From the cell containing the given text, extract its center point as (x, y) coordinate. 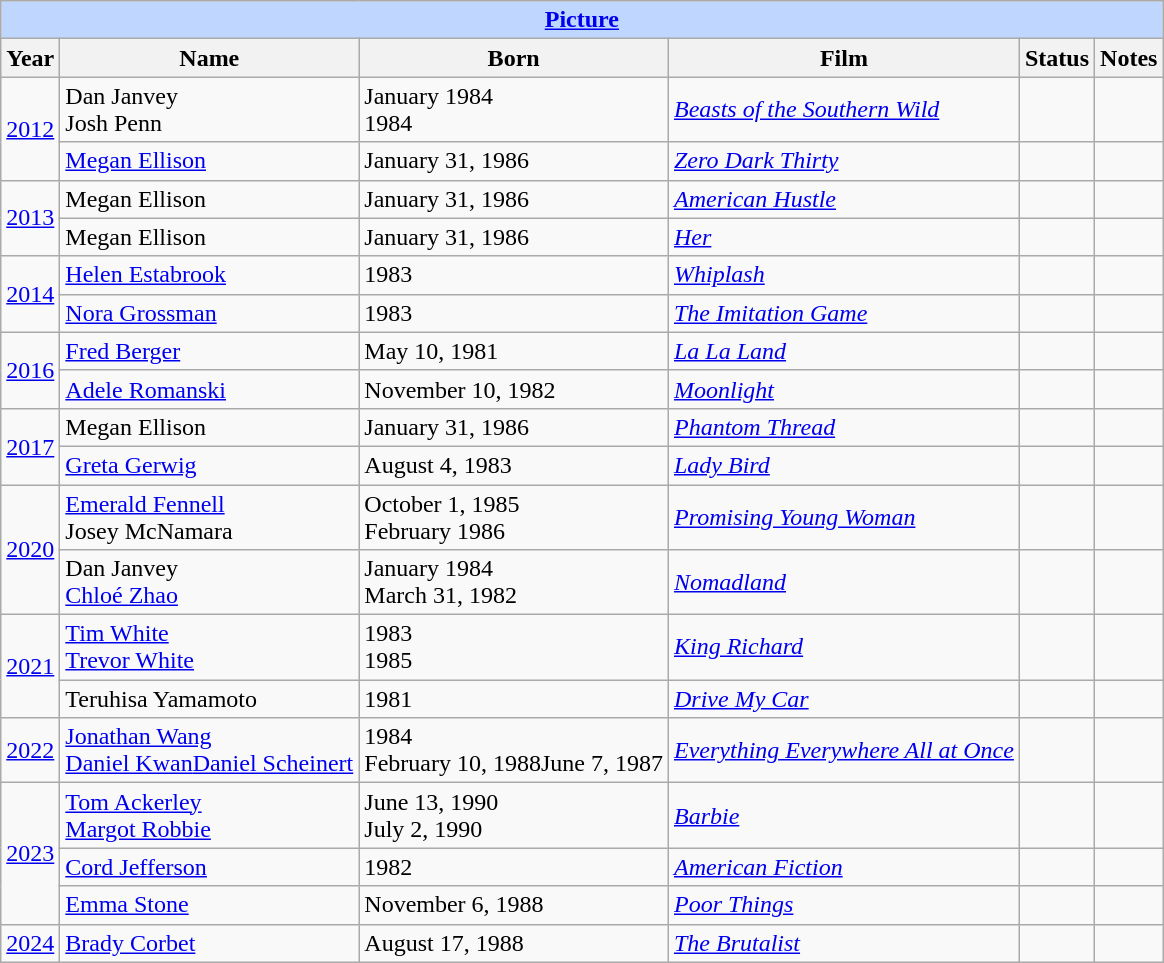
2022 (30, 750)
Phantom Thread (844, 427)
Promising Young Woman (844, 516)
Zero Dark Thirty (844, 161)
October 1, 1985February 1986 (514, 516)
2024 (30, 943)
May 10, 1981 (514, 351)
1982 (514, 867)
Cord Jefferson (210, 867)
American Fiction (844, 867)
Emma Stone (210, 905)
Barbie (844, 816)
Teruhisa Yamamoto (210, 699)
Jonathan WangDaniel KwanDaniel Scheinert (210, 750)
Status (1056, 58)
Moonlight (844, 389)
2021 (30, 666)
November 6, 1988 (514, 905)
2016 (30, 370)
August 4, 1983 (514, 465)
2012 (30, 128)
Picture (582, 20)
Name (210, 58)
January 1984March 31, 1982 (514, 582)
Greta Gerwig (210, 465)
November 10, 1982 (514, 389)
August 17, 1988 (514, 943)
2020 (30, 549)
The Brutalist (844, 943)
1984February 10, 1988June 7, 1987 (514, 750)
Nomadland (844, 582)
Brady Corbet (210, 943)
2017 (30, 446)
19831985 (514, 648)
Dan JanveyChloé Zhao (210, 582)
Born (514, 58)
Dan JanveyJosh Penn (210, 110)
Nora Grossman (210, 313)
Her (844, 237)
Everything Everywhere All at Once (844, 750)
Tom AckerleyMargot Robbie (210, 816)
June 13, 1990July 2, 1990 (514, 816)
January 19841984 (514, 110)
Fred Berger (210, 351)
The Imitation Game (844, 313)
Year (30, 58)
Notes (1129, 58)
2014 (30, 294)
Lady Bird (844, 465)
American Hustle (844, 199)
La La Land (844, 351)
Helen Estabrook (210, 275)
Emerald FennellJosey McNamara (210, 516)
1981 (514, 699)
Tim WhiteTrevor White (210, 648)
Whiplash (844, 275)
Film (844, 58)
Drive My Car (844, 699)
Poor Things (844, 905)
2013 (30, 218)
Adele Romanski (210, 389)
2023 (30, 854)
King Richard (844, 648)
Beasts of the Southern Wild (844, 110)
